Determine the (X, Y) coordinate at the center of the cell enclosing the given text.  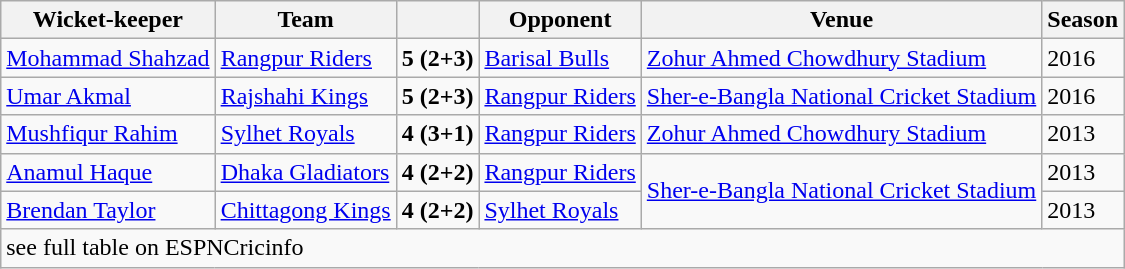
Umar Akmal (108, 96)
Team (306, 20)
Mushfiqur Rahim (108, 134)
Brendan Taylor (108, 210)
Chittagong Kings (306, 210)
see full table on ESPNCricinfo (562, 248)
Mohammad Shahzad (108, 58)
Season (1083, 20)
Anamul Haque (108, 172)
4 (3+1) (438, 134)
Rajshahi Kings (306, 96)
Barisal Bulls (560, 58)
Wicket-keeper (108, 20)
Dhaka Gladiators (306, 172)
Opponent (560, 20)
Venue (841, 20)
